Locate the cell with the specified text and output its (X, Y) center coordinate. 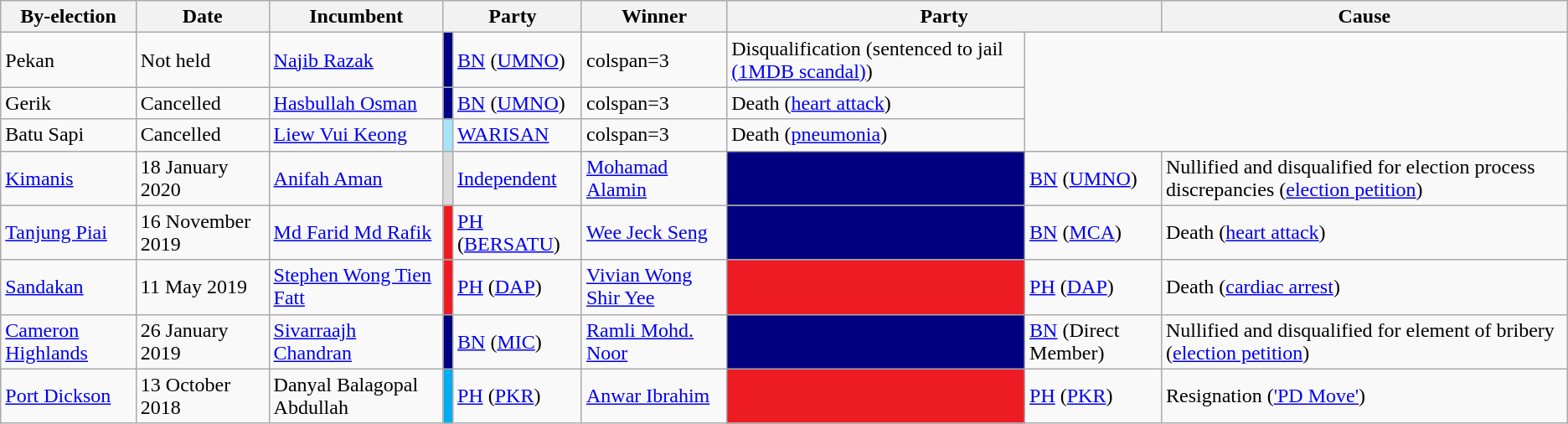
Cameron Highlands (69, 342)
Mohamad Alamin (653, 178)
BN (Direct Member) (1094, 342)
Vivian Wong Shir Yee (653, 287)
PH (BERSATU) (518, 233)
Resignation ('PD Move') (1364, 396)
Winner (653, 17)
11 May 2019 (203, 287)
BN (MCA) (1094, 233)
Kimanis (69, 178)
Md Farid Md Rafik (356, 233)
Hasbullah Osman (356, 103)
Ramli Mohd. Noor (653, 342)
Najib Razak (356, 60)
Nullified and disqualified for element of bribery (election petition) (1364, 342)
Liew Vui Keong (356, 135)
Death (cardiac arrest) (1364, 287)
13 October 2018 (203, 396)
26 January 2019 (203, 342)
Anifah Aman (356, 178)
Stephen Wong Tien Fatt (356, 287)
Batu Sapi (69, 135)
Sandakan (69, 287)
Cause (1364, 17)
Independent (518, 178)
Danyal Balagopal Abdullah (356, 396)
WARISAN (518, 135)
Wee Jeck Seng (653, 233)
Port Dickson (69, 396)
Not held (203, 60)
Sivarraajh Chandran (356, 342)
Gerik (69, 103)
BN (MIC) (518, 342)
Anwar Ibrahim (653, 396)
Disqualification (sentenced to jail (1MDB scandal)) (876, 60)
Tanjung Piai (69, 233)
Nullified and disqualified for election process discrepancies (election petition) (1364, 178)
Death (pneumonia) (876, 135)
18 January 2020 (203, 178)
Pekan (69, 60)
By-election (69, 17)
16 November 2019 (203, 233)
Date (203, 17)
Incumbent (356, 17)
